Search for the cell housing the specified text and yield its [x, y] center coordinate. 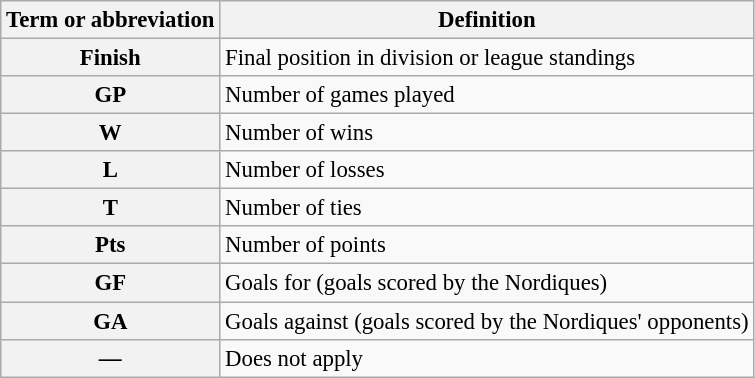
Pts [110, 245]
W [110, 133]
Number of games played [487, 95]
Goals for (goals scored by the Nordiques) [487, 283]
Final position in division or league standings [487, 58]
L [110, 170]
Does not apply [487, 358]
GP [110, 95]
GA [110, 321]
Term or abbreviation [110, 20]
Definition [487, 20]
Finish [110, 58]
Number of points [487, 245]
Goals against (goals scored by the Nordiques' opponents) [487, 321]
T [110, 208]
— [110, 358]
Number of losses [487, 170]
Number of wins [487, 133]
GF [110, 283]
Number of ties [487, 208]
